Search for the cell housing the specified text and yield its (x, y) center coordinate. 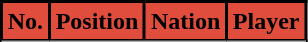
Player (266, 22)
Nation (186, 22)
No. (26, 22)
Position (96, 22)
